Output the (X, Y) coordinate of the center of the cell containing the given text.  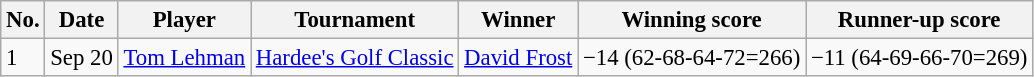
Tournament (354, 20)
Player (184, 20)
−11 (64-69-66-70=269) (920, 58)
David Frost (518, 58)
Tom Lehman (184, 58)
1 (23, 58)
Sep 20 (82, 58)
Winning score (692, 20)
Date (82, 20)
−14 (62-68-64-72=266) (692, 58)
No. (23, 20)
Winner (518, 20)
Hardee's Golf Classic (354, 58)
Runner-up score (920, 20)
